From the cell containing the given text, extract its center point as [x, y] coordinate. 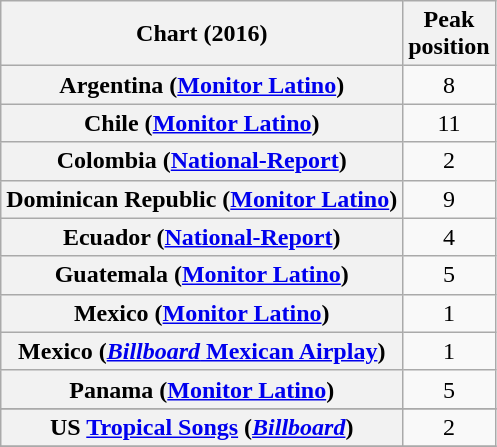
Peakposition [449, 34]
Panama (Monitor Latino) [202, 389]
Argentina (Monitor Latino) [202, 85]
Chart (2016) [202, 34]
Colombia (National-Report) [202, 161]
Mexico (Billboard Mexican Airplay) [202, 351]
US Tropical Songs (Billboard) [202, 427]
8 [449, 85]
11 [449, 123]
Mexico (Monitor Latino) [202, 313]
4 [449, 237]
Dominican Republic (Monitor Latino) [202, 199]
Guatemala (Monitor Latino) [202, 275]
Chile (Monitor Latino) [202, 123]
9 [449, 199]
Ecuador (National-Report) [202, 237]
